For the text-containing cell, return its midpoint in [X, Y] coordinate format. 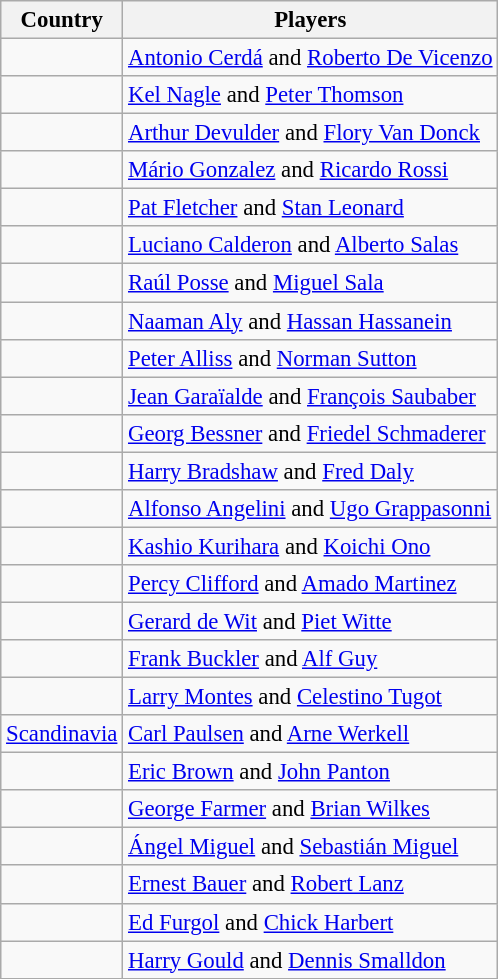
Pat Fletcher and Stan Leonard [310, 208]
Country [62, 20]
Ángel Miguel and Sebastián Miguel [310, 847]
George Farmer and Brian Wilkes [310, 809]
Players [310, 20]
Carl Paulsen and Arne Werkell [310, 734]
Larry Montes and Celestino Tugot [310, 697]
Eric Brown and John Panton [310, 772]
Arthur Devulder and Flory Van Donck [310, 133]
Percy Clifford and Amado Martinez [310, 584]
Scandinavia [62, 734]
Kel Nagle and Peter Thomson [310, 95]
Naaman Aly and Hassan Hassanein [310, 321]
Luciano Calderon and Alberto Salas [310, 245]
Gerard de Wit and Piet Witte [310, 621]
Mário Gonzalez and Ricardo Rossi [310, 170]
Peter Alliss and Norman Sutton [310, 358]
Raúl Posse and Miguel Sala [310, 283]
Georg Bessner and Friedel Schmaderer [310, 433]
Kashio Kurihara and Koichi Ono [310, 546]
Jean Garaïalde and François Saubaber [310, 396]
Ernest Bauer and Robert Lanz [310, 885]
Antonio Cerdá and Roberto De Vicenzo [310, 58]
Harry Gould and Dennis Smalldon [310, 960]
Frank Buckler and Alf Guy [310, 659]
Ed Furgol and Chick Harbert [310, 922]
Alfonso Angelini and Ugo Grappasonni [310, 509]
Harry Bradshaw and Fred Daly [310, 471]
